Pinpoint the cell where the given text exists, returning its [X, Y] midpoint coordinate. 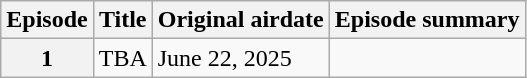
Original airdate [240, 20]
Episode [47, 20]
Episode summary [427, 20]
Title [122, 20]
1 [47, 58]
TBA [122, 58]
June 22, 2025 [240, 58]
